Determine the [x, y] coordinate at the center of the cell enclosing the given text.  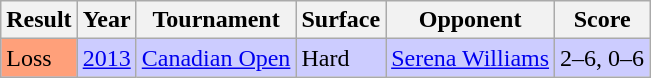
Surface [341, 20]
Tournament [216, 20]
2–6, 0–6 [602, 58]
Opponent [470, 20]
Score [602, 20]
Result [39, 20]
Canadian Open [216, 58]
Serena Williams [470, 58]
2013 [106, 58]
Loss [39, 58]
Year [106, 20]
Hard [341, 58]
